Return [x, y] of the center of cell containing provided text 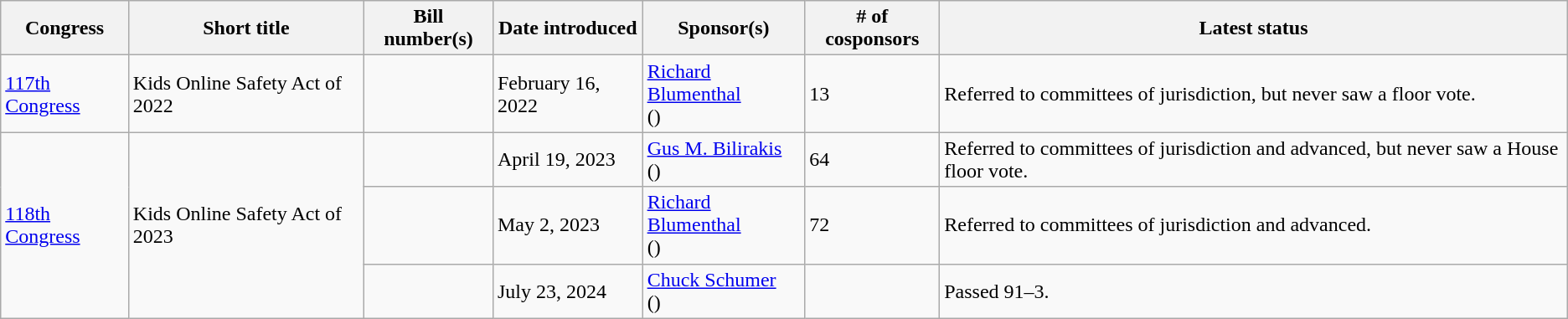
Referred to committees of jurisdiction, but never saw a floor vote. [1254, 94]
Kids Online Safety Act of 2022 [246, 94]
July 23, 2024 [568, 291]
Referred to committees of jurisdiction and advanced. [1254, 225]
13 [873, 94]
Date introduced [568, 28]
117th Congress [65, 94]
Latest status [1254, 28]
64 [873, 159]
118th Congress [65, 225]
Gus M. Bilirakis() [724, 159]
Kids Online Safety Act of 2023 [246, 225]
February 16, 2022 [568, 94]
May 2, 2023 [568, 225]
Bill number(s) [429, 28]
Short title [246, 28]
Congress [65, 28]
April 19, 2023 [568, 159]
Referred to committees of jurisdiction and advanced, but never saw a House floor vote. [1254, 159]
Chuck Schumer() [724, 291]
# of cosponsors [873, 28]
Passed 91–3. [1254, 291]
72 [873, 225]
Sponsor(s) [724, 28]
